Find where the given text appears and provide that cell's center as (X, Y) coordinate. 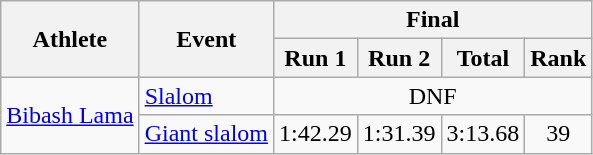
Bibash Lama (70, 115)
Event (206, 39)
Rank (558, 58)
Total (483, 58)
3:13.68 (483, 134)
Final (433, 20)
Run 2 (399, 58)
Run 1 (316, 58)
Slalom (206, 96)
Giant slalom (206, 134)
1:42.29 (316, 134)
DNF (433, 96)
1:31.39 (399, 134)
39 (558, 134)
Athlete (70, 39)
